Locate the cell with the specified text and output its [X, Y] center coordinate. 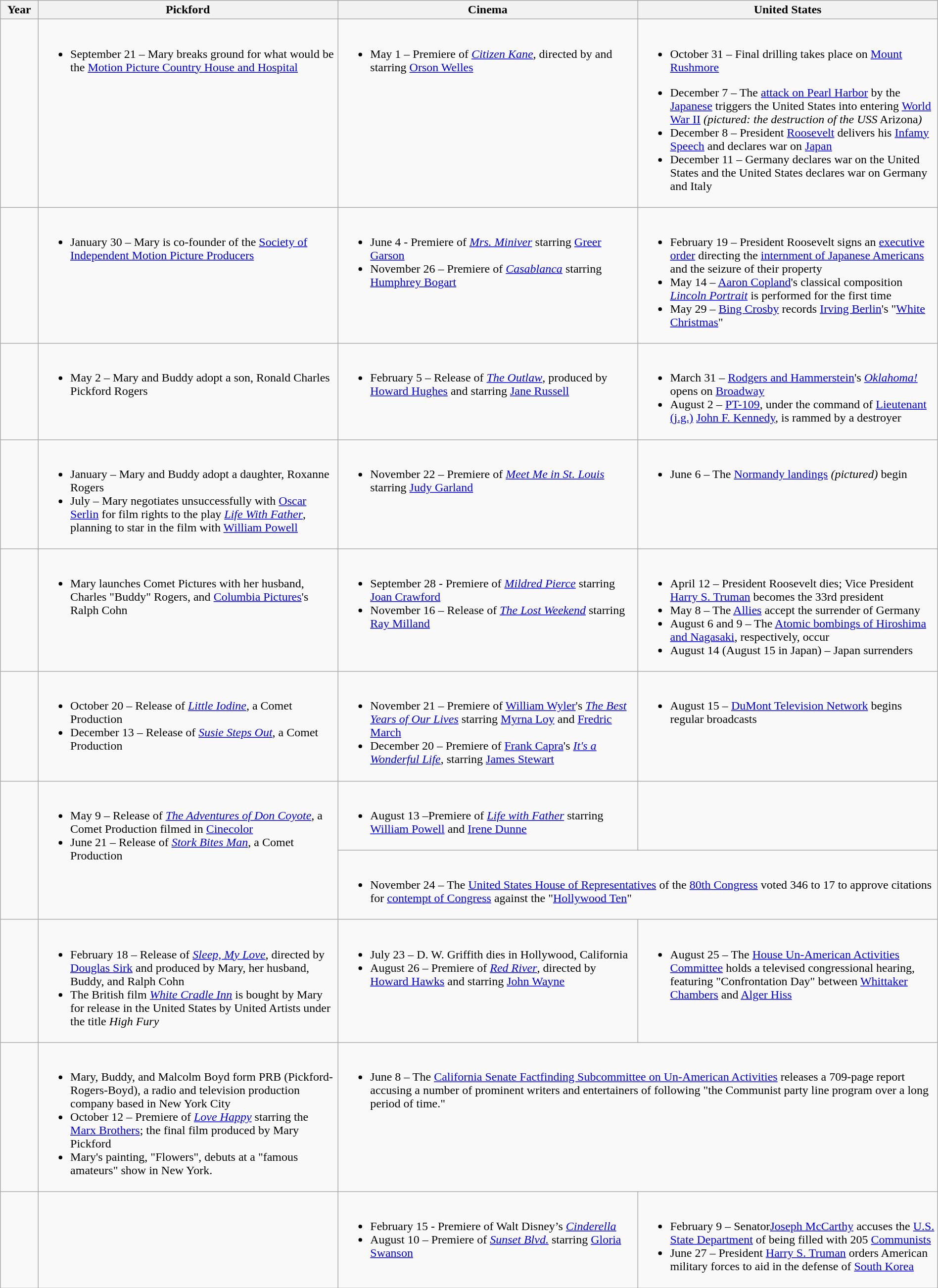
January 30 – Mary is co-founder of the Society of Independent Motion Picture Producers [188, 275]
September 28 - Premiere of Mildred Pierce starring Joan CrawfordNovember 16 – Release of The Lost Weekend starring Ray Milland [488, 610]
August 13 –Premiere of Life with Father starring William Powell and Irene Dunne [488, 815]
February 15 - Premiere of Walt Disney’s CinderellaAugust 10 – Premiere of Sunset Blvd. starring Gloria Swanson [488, 1240]
June 6 – The Normandy landings (pictured) begin [788, 494]
Cinema [488, 10]
June 4 - Premiere of Mrs. Miniver starring Greer GarsonNovember 26 – Premiere of Casablanca starring Humphrey Bogart [488, 275]
July 23 – D. W. Griffith dies in Hollywood, CaliforniaAugust 26 – Premiere of Red River, directed by Howard Hawks and starring John Wayne [488, 981]
United States [788, 10]
Pickford [188, 10]
May 9 – Release of The Adventures of Don Coyote, a Comet Production filmed in CinecolorJune 21 – Release of Stork Bites Man, a Comet Production [188, 850]
May 2 – Mary and Buddy adopt a son, Ronald Charles Pickford Rogers [188, 391]
August 15 – DuMont Television Network begins regular broadcasts [788, 726]
February 5 – Release of The Outlaw, produced by Howard Hughes and starring Jane Russell [488, 391]
Mary launches Comet Pictures with her husband, Charles "Buddy" Rogers, and Columbia Pictures's Ralph Cohn [188, 610]
September 21 – Mary breaks ground for what would be the Motion Picture Country House and Hospital [188, 113]
May 1 – Premiere of Citizen Kane, directed by and starring Orson Welles [488, 113]
October 20 – Release of Little Iodine, a Comet ProductionDecember 13 – Release of Susie Steps Out, a Comet Production [188, 726]
November 22 – Premiere of Meet Me in St. Louis starring Judy Garland [488, 494]
Year [19, 10]
